Output the (X, Y) coordinate of the center of the cell containing the given text.  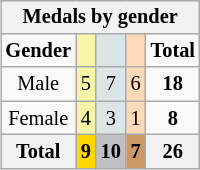
Medals by gender (100, 17)
4 (86, 118)
Female (38, 118)
10 (111, 152)
8 (173, 118)
3 (111, 118)
5 (86, 84)
Gender (38, 51)
Male (38, 84)
1 (136, 118)
6 (136, 84)
9 (86, 152)
18 (173, 84)
26 (173, 152)
